Return the [x, y] coordinate for the center point of the cell that contains the specified text.  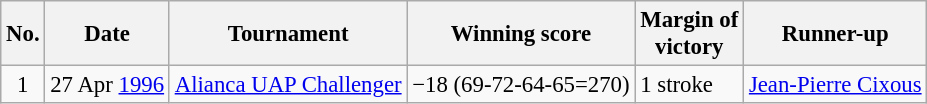
Tournament [288, 34]
27 Apr 1996 [107, 85]
Alianca UAP Challenger [288, 85]
Runner-up [836, 34]
Margin ofvictory [690, 34]
−18 (69-72-64-65=270) [521, 85]
No. [23, 34]
Jean-Pierre Cixous [836, 85]
Date [107, 34]
Winning score [521, 34]
1 [23, 85]
1 stroke [690, 85]
